Search for the cell housing the specified text and yield its (x, y) center coordinate. 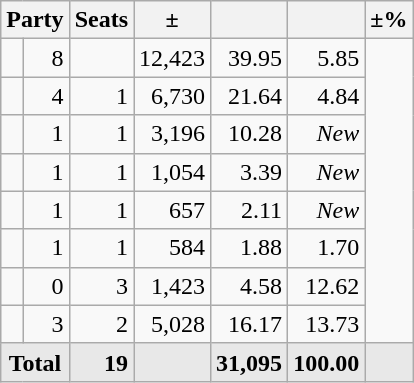
12.62 (326, 286)
8 (46, 58)
0 (46, 286)
4 (46, 96)
Total (35, 362)
1,423 (172, 286)
5,028 (172, 324)
± (172, 20)
4.58 (250, 286)
39.95 (250, 58)
6,730 (172, 96)
1.88 (250, 248)
16.17 (250, 324)
100.00 (326, 362)
19 (101, 362)
13.73 (326, 324)
1.70 (326, 248)
5.85 (326, 58)
1,054 (172, 172)
4.84 (326, 96)
10.28 (250, 134)
31,095 (250, 362)
12,423 (172, 58)
±% (389, 20)
584 (172, 248)
Seats (101, 20)
3.39 (250, 172)
657 (172, 210)
3,196 (172, 134)
Party (35, 20)
2 (101, 324)
2.11 (250, 210)
21.64 (250, 96)
